Extract the (x, y) coordinate from the center of the cell holding the provided text.  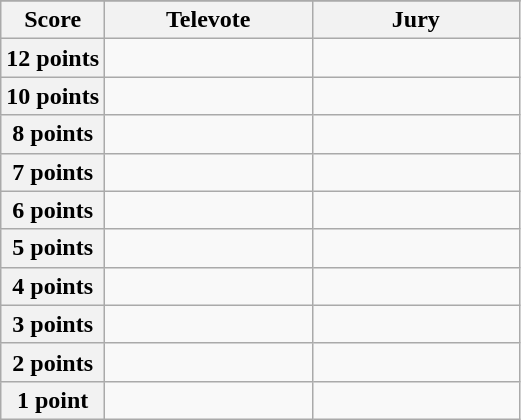
Score (53, 20)
10 points (53, 96)
12 points (53, 58)
Jury (416, 20)
6 points (53, 210)
5 points (53, 248)
3 points (53, 324)
2 points (53, 362)
1 point (53, 400)
4 points (53, 286)
8 points (53, 134)
Televote (209, 20)
7 points (53, 172)
